From the cell containing the given text, extract its center point as [x, y] coordinate. 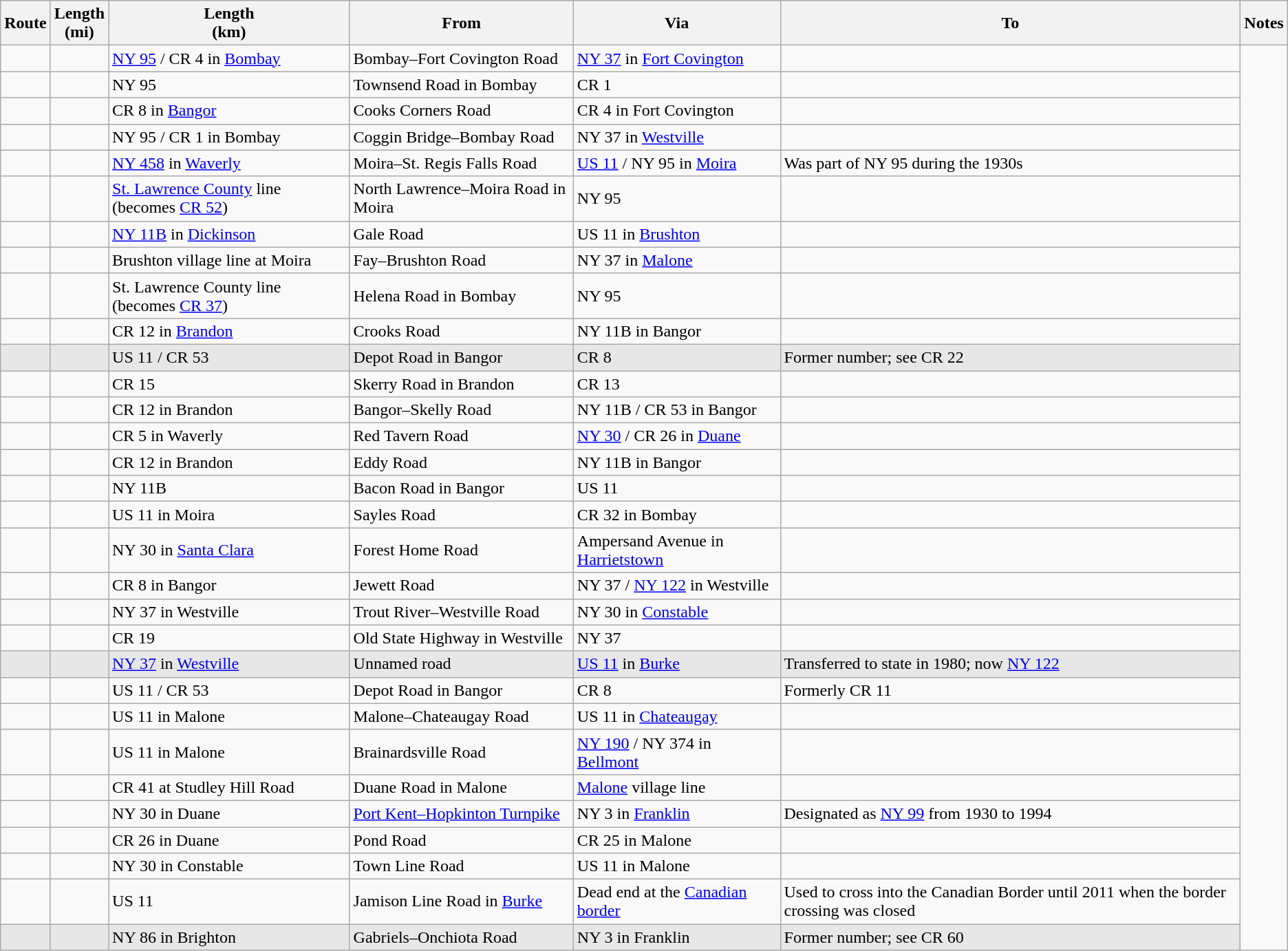
Fay–Brushton Road [461, 260]
Forest Home Road [461, 551]
CR 5 in Waverly [230, 436]
Brainardsville Road [461, 751]
NY 30 in Duane [230, 813]
Gale Road [461, 234]
CR 26 in Duane [230, 840]
Red Tavern Road [461, 436]
Used to cross into the Canadian Border until 2011 when the border crossing was closed [1010, 901]
Former number; see CR 60 [1010, 937]
To [1010, 23]
Malone–Chateaugay Road [461, 716]
NY 30 / CR 26 in Duane [677, 436]
Duane Road in Malone [461, 787]
NY 86 in Brighton [230, 937]
Was part of NY 95 during the 1930s [1010, 163]
Length(km) [230, 23]
US 11 in Brushton [677, 234]
NY 37 / NY 122 in Westville [677, 586]
Helena Road in Bombay [461, 296]
CR 41 at Studley Hill Road [230, 787]
Bacon Road in Bangor [461, 489]
Townsend Road in Bombay [461, 85]
US 11 in Moira [230, 515]
NY 37 in Malone [677, 260]
Designated as NY 99 from 1930 to 1994 [1010, 813]
Unnamed road [461, 664]
Gabriels–Onchiota Road [461, 937]
Sayles Road [461, 515]
CR 4 in Fort Covington [677, 111]
Length(mi) [79, 23]
NY 95 / CR 1 in Bombay [230, 137]
Skerry Road in Brandon [461, 383]
Via [677, 23]
Formerly CR 11 [1010, 690]
NY 11B [230, 489]
US 11 in Chateaugay [677, 716]
US 11 in Burke [677, 664]
Malone village line [677, 787]
Former number; see CR 22 [1010, 357]
CR 13 [677, 383]
Port Kent–Hopkinton Turnpike [461, 813]
Bangor–Skelly Road [461, 410]
Brushton village line at Moira [230, 260]
Dead end at the Canadian border [677, 901]
NY 11B / CR 53 in Bangor [677, 410]
CR 15 [230, 383]
Ampersand Avenue in Harrietstown [677, 551]
CR 1 [677, 85]
Eddy Road [461, 462]
Route [25, 23]
Coggin Bridge–Bombay Road [461, 137]
Bombay–Fort Covington Road [461, 58]
St. Lawrence County line (becomes CR 37) [230, 296]
NY 37 in Fort Covington [677, 58]
St. Lawrence County line (becomes CR 52) [230, 198]
NY 37 [677, 638]
NY 458 in Waverly [230, 163]
Trout River–Westville Road [461, 612]
CR 25 in Malone [677, 840]
NY 95 / CR 4 in Bombay [230, 58]
US 11 / NY 95 in Moira [677, 163]
CR 32 in Bombay [677, 515]
Pond Road [461, 840]
Cooks Corners Road [461, 111]
NY 11B in Dickinson [230, 234]
CR 19 [230, 638]
Jamison Line Road in Burke [461, 901]
Town Line Road [461, 866]
Jewett Road [461, 586]
Transferred to state in 1980; now NY 122 [1010, 664]
Crooks Road [461, 331]
Notes [1264, 23]
NY 30 in Santa Clara [230, 551]
Old State Highway in Westville [461, 638]
NY 190 / NY 374 in Bellmont [677, 751]
From [461, 23]
Moira–St. Regis Falls Road [461, 163]
North Lawrence–Moira Road in Moira [461, 198]
